Scan for the cell matching the given text and deliver its (X, Y) coordinate at center. 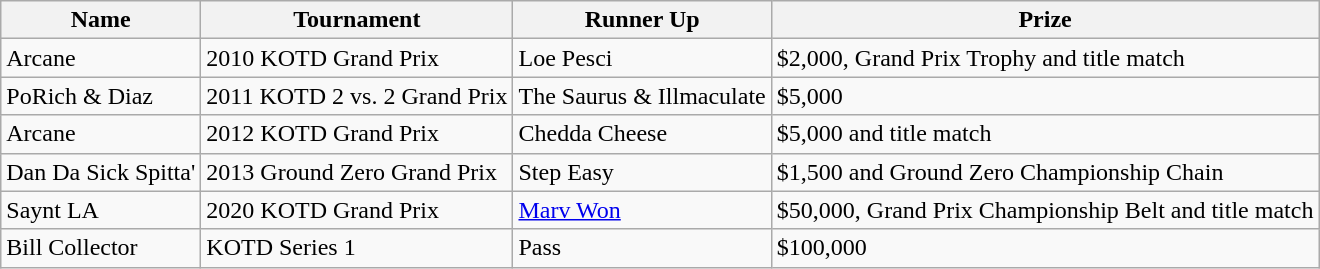
Loe Pesci (642, 58)
Name (101, 20)
$5,000 (1045, 96)
Saynt LA (101, 210)
2020 KOTD Grand Prix (357, 210)
$50,000, Grand Prix Championship Belt and title match (1045, 210)
$5,000 and title match (1045, 134)
PoRich & Diaz (101, 96)
KOTD Series 1 (357, 248)
$2,000, Grand Prix Trophy and title match (1045, 58)
Step Easy (642, 172)
Runner Up (642, 20)
Marv Won (642, 210)
Pass (642, 248)
$1,500 and Ground Zero Championship Chain (1045, 172)
2013 Ground Zero Grand Prix (357, 172)
2012 KOTD Grand Prix (357, 134)
Dan Da Sick Spitta' (101, 172)
2011 KOTD 2 vs. 2 Grand Prix (357, 96)
$100,000 (1045, 248)
Tournament (357, 20)
2010 KOTD Grand Prix (357, 58)
Prize (1045, 20)
Bill Collector (101, 248)
Chedda Cheese (642, 134)
The Saurus & Illmaculate (642, 96)
